Locate the cell with the specified text and output its (X, Y) center coordinate. 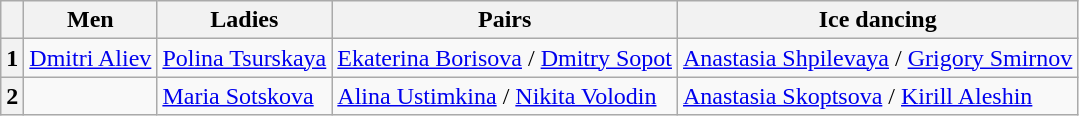
2 (12, 96)
Men (90, 20)
Alina Ustimkina / Nikita Volodin (505, 96)
1 (12, 58)
Anastasia Skoptsova / Kirill Aleshin (878, 96)
Dmitri Aliev (90, 58)
Ekaterina Borisova / Dmitry Sopot (505, 58)
Polina Tsurskaya (244, 58)
Ice dancing (878, 20)
Ladies (244, 20)
Maria Sotskova (244, 96)
Pairs (505, 20)
Anastasia Shpilevaya / Grigory Smirnov (878, 58)
